Provide the (x, y) coordinate of the cell's center where the given text is located.  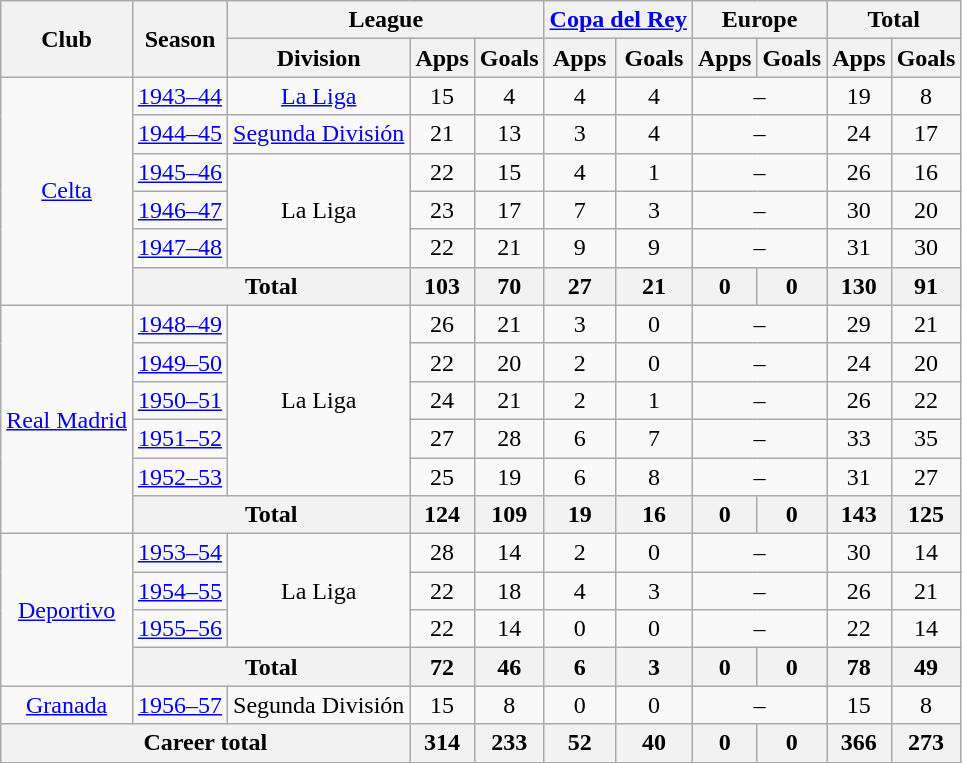
273 (926, 743)
78 (859, 667)
Deportivo (67, 610)
1944–45 (180, 134)
366 (859, 743)
29 (859, 324)
1949–50 (180, 362)
Copa del Rey (618, 20)
1950–51 (180, 400)
40 (654, 743)
Season (180, 39)
1952–53 (180, 477)
314 (442, 743)
25 (442, 477)
Granada (67, 705)
Division (319, 58)
1947–48 (180, 248)
League (386, 20)
Europe (759, 20)
1951–52 (180, 438)
49 (926, 667)
Celta (67, 191)
13 (509, 134)
91 (926, 286)
46 (509, 667)
72 (442, 667)
23 (442, 210)
125 (926, 515)
1955–56 (180, 629)
Real Madrid (67, 419)
33 (859, 438)
1943–44 (180, 96)
233 (509, 743)
35 (926, 438)
1956–57 (180, 705)
Club (67, 39)
1945–46 (180, 172)
1946–47 (180, 210)
143 (859, 515)
18 (509, 591)
52 (580, 743)
130 (859, 286)
109 (509, 515)
Career total (206, 743)
124 (442, 515)
1948–49 (180, 324)
70 (509, 286)
1953–54 (180, 553)
1954–55 (180, 591)
103 (442, 286)
